Return (x, y) of the center of cell containing provided text 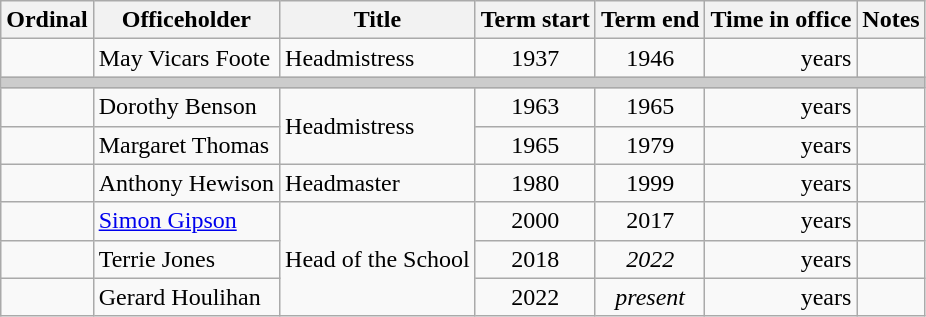
1937 (535, 58)
Simon Gipson (186, 221)
Time in office (781, 20)
Officeholder (186, 20)
Margaret Thomas (186, 145)
1946 (650, 58)
Terrie Jones (186, 259)
Headmaster (378, 183)
Anthony Hewison (186, 183)
2000 (535, 221)
present (650, 297)
2018 (535, 259)
Term end (650, 20)
Gerard Houlihan (186, 297)
Notes (891, 20)
Head of the School (378, 259)
1963 (535, 107)
Term start (535, 20)
Ordinal (47, 20)
2017 (650, 221)
1980 (535, 183)
May Vicars Foote (186, 58)
1999 (650, 183)
Title (378, 20)
Dorothy Benson (186, 107)
1979 (650, 145)
